Determine the (X, Y) coordinate at the center of the cell enclosing the given text.  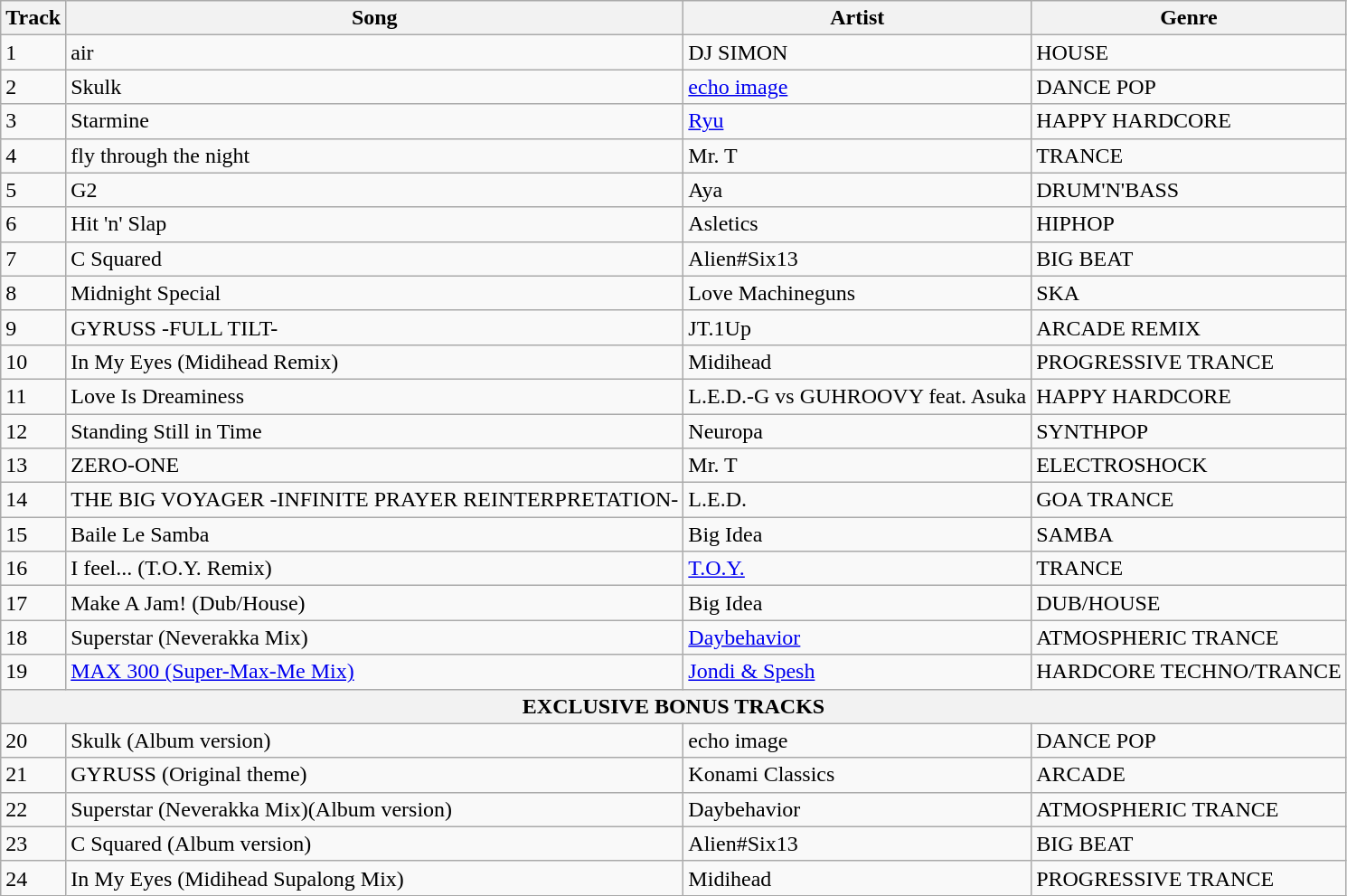
Konami Classics (857, 775)
16 (33, 569)
2 (33, 87)
6 (33, 224)
Song (374, 18)
Standing Still in Time (374, 431)
C Squared (374, 259)
T.O.Y. (857, 569)
24 (33, 878)
GOA TRANCE (1190, 500)
Artist (857, 18)
13 (33, 466)
Starmine (374, 121)
JT.1Up (857, 327)
Neuropa (857, 431)
In My Eyes (Midihead Supalong Mix) (374, 878)
SAMBA (1190, 534)
THE BIG VOYAGER -INFINITE PRAYER REINTERPRETATION- (374, 500)
Track (33, 18)
Love Machineguns (857, 293)
Ryu (857, 121)
ARCADE REMIX (1190, 327)
ZERO-ONE (374, 466)
22 (33, 809)
DJ SIMON (857, 52)
7 (33, 259)
EXCLUSIVE BONUS TRACKS (674, 706)
Asletics (857, 224)
DUB/HOUSE (1190, 603)
I feel... (T.O.Y. Remix) (374, 569)
HIPHOP (1190, 224)
Hit 'n' Slap (374, 224)
15 (33, 534)
Aya (857, 190)
Love Is Dreaminess (374, 396)
Genre (1190, 18)
19 (33, 672)
GYRUSS (Original theme) (374, 775)
Skulk (374, 87)
17 (33, 603)
9 (33, 327)
ARCADE (1190, 775)
DRUM'N'BASS (1190, 190)
C Squared (Album version) (374, 844)
Make A Jam! (Dub/House) (374, 603)
SKA (1190, 293)
Superstar (Neverakka Mix)(Album version) (374, 809)
air (374, 52)
L.E.D.-G vs GUHROOVY feat. Asuka (857, 396)
L.E.D. (857, 500)
G2 (374, 190)
1 (33, 52)
SYNTHPOP (1190, 431)
11 (33, 396)
8 (33, 293)
23 (33, 844)
12 (33, 431)
HARDCORE TECHNO/TRANCE (1190, 672)
5 (33, 190)
14 (33, 500)
Jondi & Spesh (857, 672)
3 (33, 121)
ELECTROSHOCK (1190, 466)
In My Eyes (Midihead Remix) (374, 362)
fly through the night (374, 156)
10 (33, 362)
4 (33, 156)
HOUSE (1190, 52)
Skulk (Album version) (374, 740)
21 (33, 775)
MAX 300 (Super-Max-Me Mix) (374, 672)
20 (33, 740)
18 (33, 637)
Midnight Special (374, 293)
GYRUSS -FULL TILT- (374, 327)
Superstar (Neverakka Mix) (374, 637)
Baile Le Samba (374, 534)
